Search for the cell housing the specified text and yield its [x, y] center coordinate. 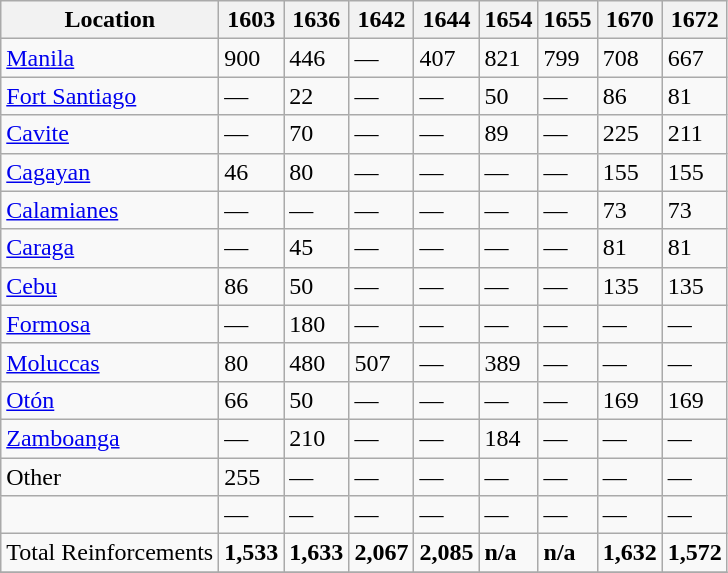
184 [508, 438]
1603 [252, 20]
66 [252, 400]
Zamboanga [110, 438]
Calamianes [110, 210]
507 [382, 362]
1670 [630, 20]
22 [316, 96]
Cavite [110, 134]
210 [316, 438]
900 [252, 58]
799 [568, 58]
180 [316, 324]
Moluccas [110, 362]
708 [630, 58]
Cagayan [110, 172]
Total Reinforcements [110, 553]
Formosa [110, 324]
211 [694, 134]
821 [508, 58]
Caraga [110, 248]
225 [630, 134]
480 [316, 362]
446 [316, 58]
1,633 [316, 553]
70 [316, 134]
Other [110, 477]
45 [316, 248]
Location [110, 20]
255 [252, 477]
Cebu [110, 286]
1672 [694, 20]
2,085 [446, 553]
1,632 [630, 553]
1636 [316, 20]
Fort Santiago [110, 96]
Otón [110, 400]
1,533 [252, 553]
1654 [508, 20]
89 [508, 134]
1642 [382, 20]
667 [694, 58]
407 [446, 58]
2,067 [382, 553]
Manila [110, 58]
389 [508, 362]
1,572 [694, 553]
46 [252, 172]
1644 [446, 20]
1655 [568, 20]
